Find where the given text appears and provide that cell's center as [X, Y] coordinate. 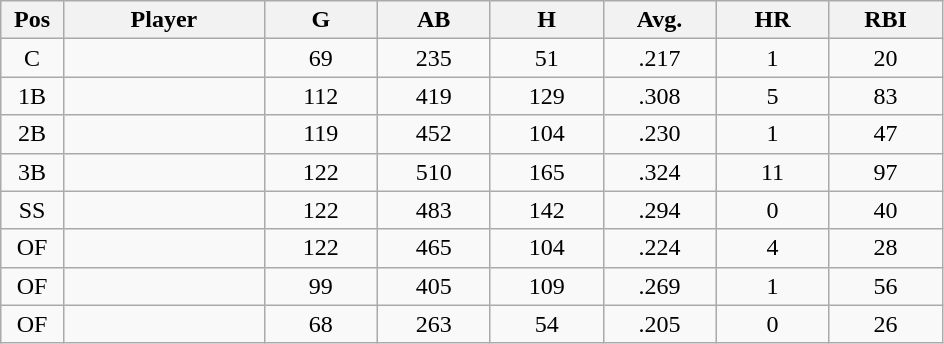
51 [546, 58]
G [320, 20]
40 [886, 210]
C [32, 58]
112 [320, 96]
69 [320, 58]
510 [434, 172]
26 [886, 324]
AB [434, 20]
.224 [660, 248]
Player [164, 20]
H [546, 20]
11 [772, 172]
20 [886, 58]
.294 [660, 210]
97 [886, 172]
.230 [660, 134]
165 [546, 172]
419 [434, 96]
483 [434, 210]
405 [434, 286]
83 [886, 96]
HR [772, 20]
2B [32, 134]
68 [320, 324]
47 [886, 134]
.205 [660, 324]
RBI [886, 20]
Pos [32, 20]
SS [32, 210]
119 [320, 134]
28 [886, 248]
3B [32, 172]
1B [32, 96]
.269 [660, 286]
142 [546, 210]
.324 [660, 172]
Avg. [660, 20]
99 [320, 286]
54 [546, 324]
465 [434, 248]
109 [546, 286]
129 [546, 96]
.217 [660, 58]
263 [434, 324]
5 [772, 96]
4 [772, 248]
56 [886, 286]
452 [434, 134]
.308 [660, 96]
235 [434, 58]
